Detect which cell encompasses the target text, then output its (x, y) center coordinate. 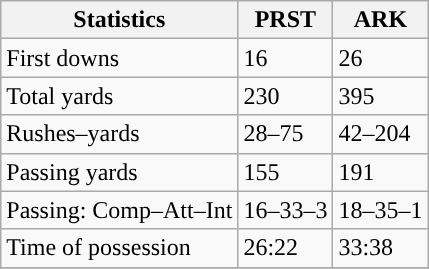
16 (286, 58)
Rushes–yards (120, 134)
28–75 (286, 134)
395 (380, 96)
PRST (286, 20)
Passing: Comp–Att–Int (120, 210)
Time of possession (120, 248)
First downs (120, 58)
16–33–3 (286, 210)
Total yards (120, 96)
42–204 (380, 134)
Passing yards (120, 172)
26:22 (286, 248)
Statistics (120, 20)
33:38 (380, 248)
155 (286, 172)
18–35–1 (380, 210)
26 (380, 58)
191 (380, 172)
230 (286, 96)
ARK (380, 20)
